Determine the (x, y) coordinate at the center of the cell enclosing the given text.  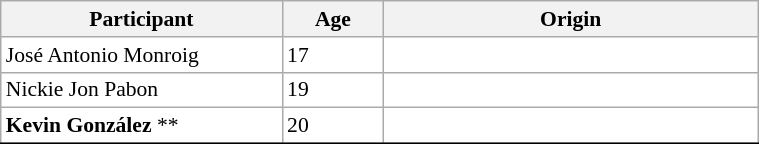
Kevin González ** (142, 126)
Participant (142, 19)
José Antonio Monroig (142, 54)
20 (333, 126)
Nickie Jon Pabon (142, 90)
Origin (571, 19)
17 (333, 54)
Age (333, 19)
19 (333, 90)
